Determine the [x, y] coordinate at the center of the cell enclosing the given text.  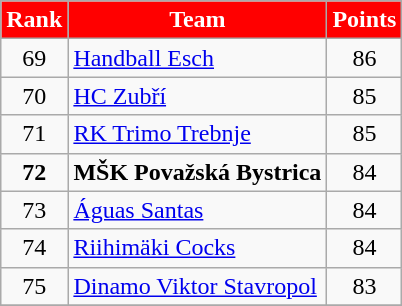
71 [34, 134]
83 [364, 286]
MŠK Považská Bystrica [198, 172]
69 [34, 58]
Águas Santas [198, 210]
Dinamo Viktor Stavropol [198, 286]
Rank [34, 20]
Handball Esch [198, 58]
86 [364, 58]
72 [34, 172]
75 [34, 286]
RK Trimo Trebnje [198, 134]
74 [34, 248]
73 [34, 210]
Team [198, 20]
70 [34, 96]
Riihimäki Cocks [198, 248]
HC Zubří [198, 96]
Points [364, 20]
